Locate the cell with the specified text and output its (x, y) center coordinate. 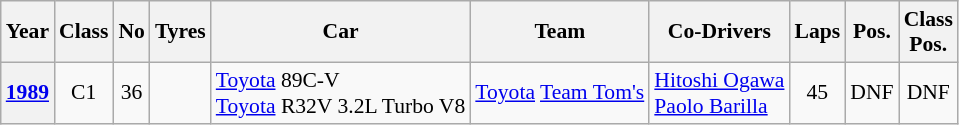
Toyota Team Tom's (560, 92)
Laps (818, 32)
Toyota 89C-VToyota R32V 3.2L Turbo V8 (341, 92)
36 (132, 92)
ClassPos. (928, 32)
Hitoshi Ogawa Paolo Barilla (719, 92)
Year (28, 32)
Pos. (872, 32)
No (132, 32)
Team (560, 32)
45 (818, 92)
Car (341, 32)
Tyres (180, 32)
Class (84, 32)
C1 (84, 92)
1989 (28, 92)
Co-Drivers (719, 32)
